Scan for the cell matching the given text and deliver its [X, Y] coordinate at center. 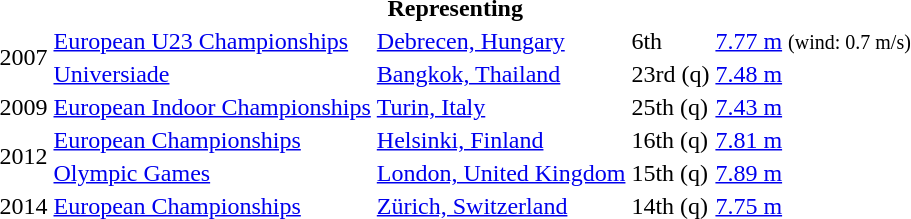
European Indoor Championships [212, 107]
Universiade [212, 74]
16th (q) [670, 140]
6th [670, 41]
European Championships [212, 140]
25th (q) [670, 107]
London, United Kingdom [501, 173]
European U23 Championships [212, 41]
Olympic Games [212, 173]
15th (q) [670, 173]
Turin, Italy [501, 107]
Helsinki, Finland [501, 140]
23rd (q) [670, 74]
Bangkok, Thailand [501, 74]
Debrecen, Hungary [501, 41]
